Determine the [X, Y] coordinate at the center of the cell enclosing the given text.  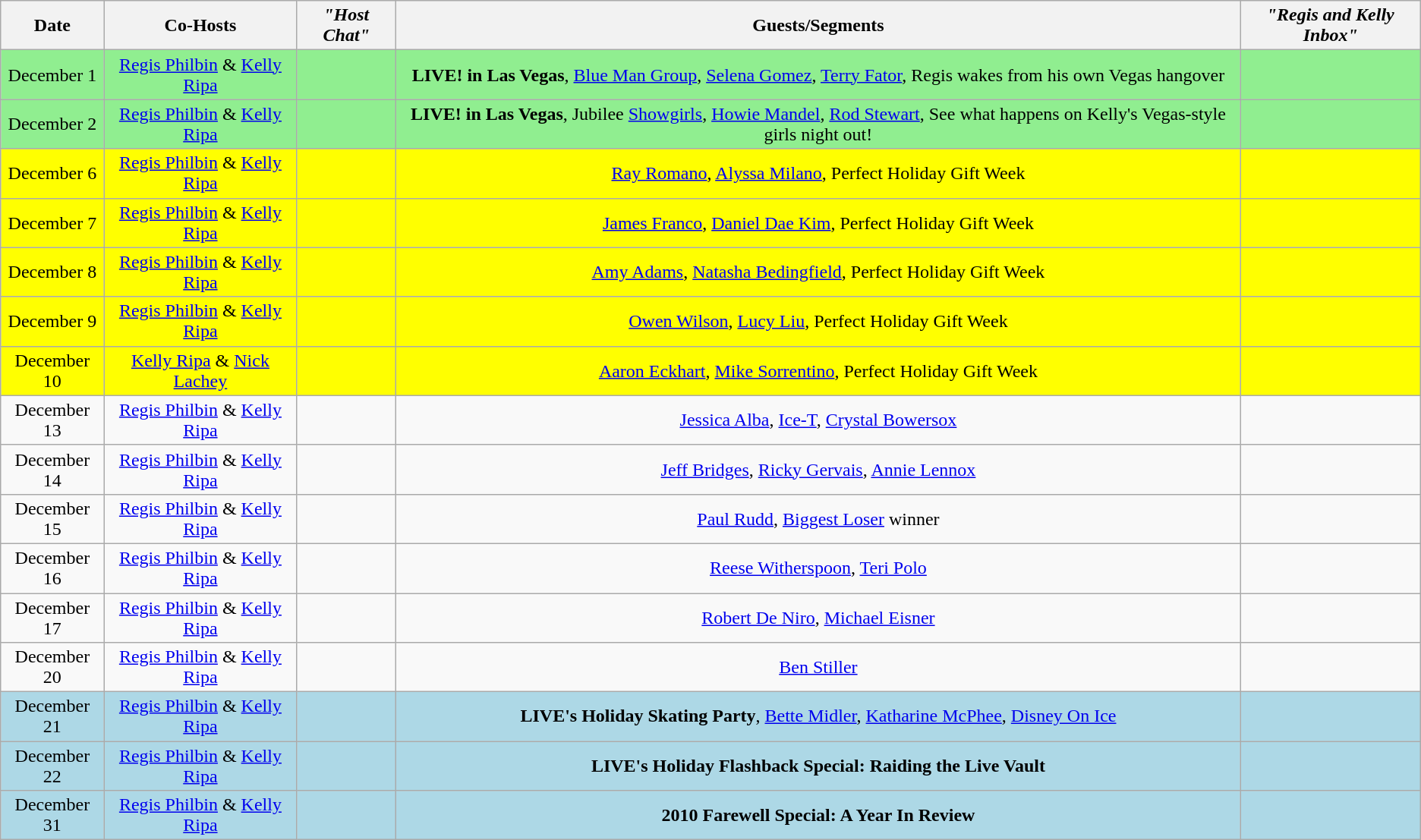
"Regis and Kelly Inbox" [1330, 26]
James Franco, Daniel Dae Kim, Perfect Holiday Gift Week [818, 223]
December 9 [52, 322]
December 16 [52, 568]
2010 Farewell Special: A Year In Review [818, 815]
December 2 [52, 124]
Reese Witherspoon, Teri Polo [818, 568]
LIVE! in Las Vegas, Blue Man Group, Selena Gomez, Terry Fator, Regis wakes from his own Vegas hangover [818, 74]
Owen Wilson, Lucy Liu, Perfect Holiday Gift Week [818, 322]
Paul Rudd, Biggest Loser winner [818, 519]
Robert De Niro, Michael Eisner [818, 618]
LIVE's Holiday Flashback Special: Raiding the Live Vault [818, 766]
Aaron Eckhart, Mike Sorrentino, Perfect Holiday Gift Week [818, 370]
December 17 [52, 618]
Amy Adams, Natasha Bedingfield, Perfect Holiday Gift Week [818, 272]
Jeff Bridges, Ricky Gervais, Annie Lennox [818, 469]
"Host Chat" [346, 26]
December 7 [52, 223]
Date [52, 26]
December 8 [52, 272]
Ray Romano, Alyssa Milano, Perfect Holiday Gift Week [818, 173]
December 22 [52, 766]
December 6 [52, 173]
LIVE! in Las Vegas, Jubilee Showgirls, Howie Mandel, Rod Stewart, See what happens on Kelly's Vegas-style girls night out! [818, 124]
Ben Stiller [818, 668]
Guests/Segments [818, 26]
Jessica Alba, Ice-T, Crystal Bowersox [818, 420]
December 13 [52, 420]
December 21 [52, 716]
December 1 [52, 74]
LIVE's Holiday Skating Party, Bette Midler, Katharine McPhee, Disney On Ice [818, 716]
December 20 [52, 668]
Co-Hosts [200, 26]
December 14 [52, 469]
Kelly Ripa & Nick Lachey [200, 370]
December 10 [52, 370]
December 31 [52, 815]
December 15 [52, 519]
